Return (X, Y) of the center of cell containing provided text 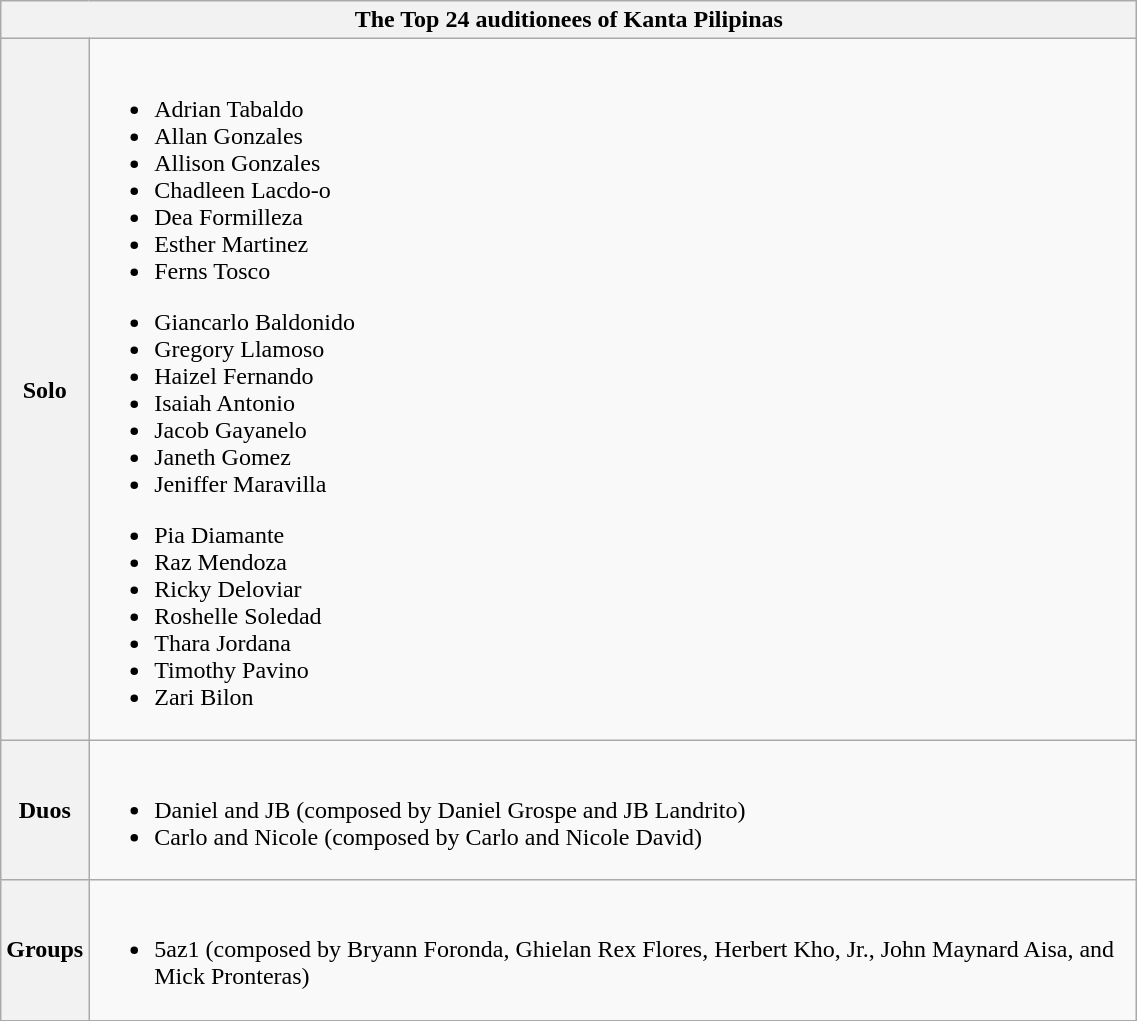
Daniel and JB (composed by Daniel Grospe and JB Landrito)Carlo and Nicole (composed by Carlo and Nicole David) (613, 810)
The Top 24 auditionees of Kanta Pilipinas (569, 20)
Solo (45, 390)
Duos (45, 810)
5az1 (composed by Bryann Foronda, Ghielan Rex Flores, Herbert Kho, Jr., John Maynard Aisa, and Mick Pronteras) (613, 950)
Groups (45, 950)
